For the text-containing cell, return its midpoint in (x, y) coordinate format. 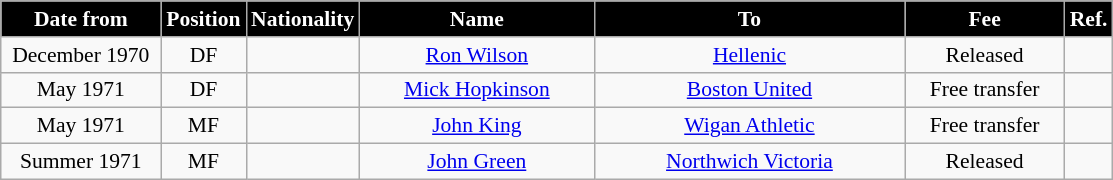
Date from (81, 19)
John Green (476, 162)
Name (476, 19)
Summer 1971 (81, 162)
John King (476, 126)
Hellenic (749, 55)
Wigan Athletic (749, 126)
December 1970 (81, 55)
Northwich Victoria (749, 162)
Ron Wilson (476, 55)
Mick Hopkinson (476, 90)
Nationality (302, 19)
Ref. (1089, 19)
Boston United (749, 90)
To (749, 19)
Fee (985, 19)
Position (204, 19)
